Find where the given text appears and provide that cell's center as (x, y) coordinate. 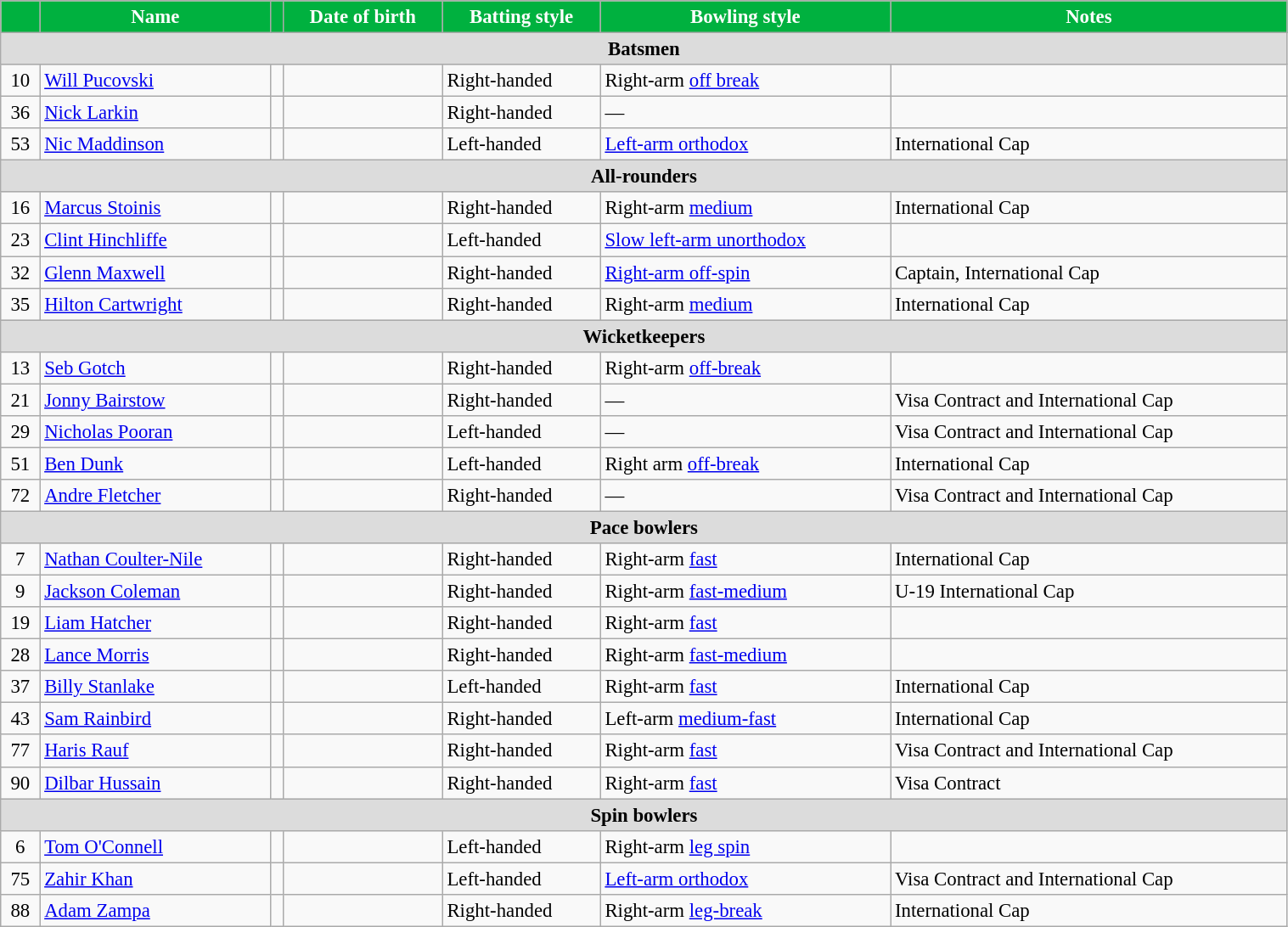
10 (20, 81)
35 (20, 304)
All-rounders (644, 177)
13 (20, 368)
16 (20, 208)
Right-arm off-spin (745, 272)
43 (20, 719)
Bowling style (745, 17)
Nicholas Pooran (155, 432)
Right-arm leg-break (745, 911)
Billy Stanlake (155, 687)
Batting style (521, 17)
Right-arm off break (745, 81)
Hilton Cartwright (155, 304)
Zahir Khan (155, 879)
28 (20, 655)
Wicketkeepers (644, 336)
Name (155, 17)
6 (20, 846)
90 (20, 783)
Left-arm medium-fast (745, 719)
Ben Dunk (155, 463)
7 (20, 559)
Glenn Maxwell (155, 272)
Captain, International Cap (1088, 272)
53 (20, 144)
Adam Zampa (155, 911)
Andre Fletcher (155, 496)
32 (20, 272)
Haris Rauf (155, 751)
21 (20, 400)
29 (20, 432)
Jackson Coleman (155, 592)
Liam Hatcher (155, 623)
Visa Contract (1088, 783)
72 (20, 496)
Dilbar Hussain (155, 783)
37 (20, 687)
Date of birth (363, 17)
23 (20, 240)
19 (20, 623)
Seb Gotch (155, 368)
Nick Larkin (155, 113)
77 (20, 751)
Marcus Stoinis (155, 208)
88 (20, 911)
Spin bowlers (644, 815)
Nathan Coulter-Nile (155, 559)
36 (20, 113)
Pace bowlers (644, 527)
Right arm off-break (745, 463)
75 (20, 879)
51 (20, 463)
Right-arm leg spin (745, 846)
Slow left-arm unorthodox (745, 240)
Lance Morris (155, 655)
Sam Rainbird (155, 719)
Notes (1088, 17)
Batsmen (644, 49)
Will Pucovski (155, 81)
9 (20, 592)
Right-arm off-break (745, 368)
U-19 International Cap (1088, 592)
Clint Hinchliffe (155, 240)
Tom O'Connell (155, 846)
Jonny Bairstow (155, 400)
Nic Maddinson (155, 144)
